Pinpoint the cell where the given text exists, returning its [X, Y] midpoint coordinate. 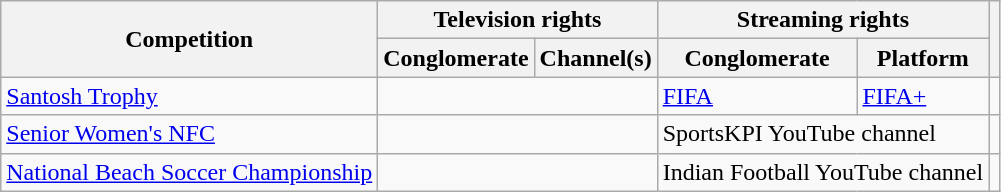
Competition [190, 39]
National Beach Soccer Championship [190, 172]
SportsKPI YouTube channel [823, 134]
FIFA [757, 96]
Television rights [518, 20]
FIFA+ [923, 96]
Channel(s) [596, 58]
Streaming rights [823, 20]
Platform [923, 58]
Senior Women's NFC [190, 134]
Santosh Trophy [190, 96]
Indian Football YouTube channel [823, 172]
